Capture the cell that displays the provided text and extract its [X, Y] central coordinate. 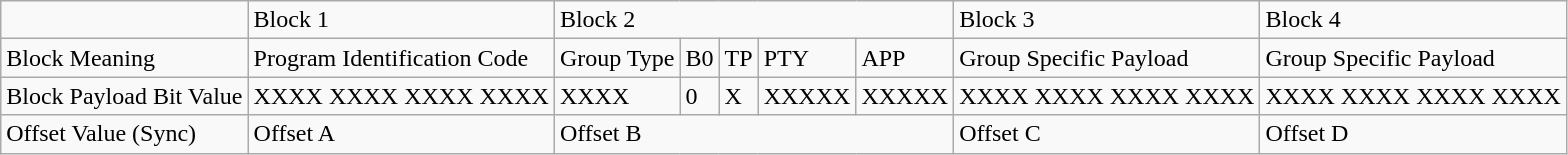
Program Identification Code [401, 58]
Block Meaning [124, 58]
X [738, 96]
B0 [700, 58]
Offset D [1413, 134]
APP [905, 58]
Offset C [1107, 134]
XXXX [617, 96]
TP [738, 58]
Block 2 [754, 20]
Block 3 [1107, 20]
PTY [807, 58]
Block 4 [1413, 20]
Block Payload Bit Value [124, 96]
Block 1 [401, 20]
Offset B [754, 134]
0 [700, 96]
Offset Value (Sync) [124, 134]
Offset A [401, 134]
Group Type [617, 58]
